Determine the [x, y] coordinate at the center of the cell enclosing the given text.  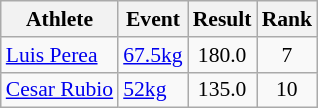
Athlete [60, 19]
10 [288, 90]
Cesar Rubio [60, 90]
Luis Perea [60, 55]
Result [222, 19]
Rank [288, 19]
7 [288, 55]
Event [152, 19]
52kg [152, 90]
180.0 [222, 55]
135.0 [222, 90]
67.5kg [152, 55]
